Search for the cell housing the specified text and yield its [X, Y] center coordinate. 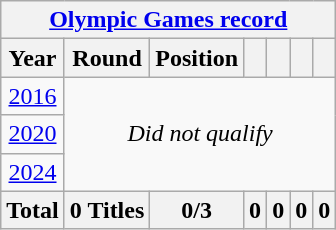
Total [33, 210]
Position [197, 58]
Round [107, 58]
2016 [33, 96]
0/3 [197, 210]
0 Titles [107, 210]
Olympic Games record [168, 20]
Year [33, 58]
2020 [33, 134]
Did not qualify [200, 134]
2024 [33, 172]
